Scan for the cell matching the given text and deliver its [X, Y] coordinate at center. 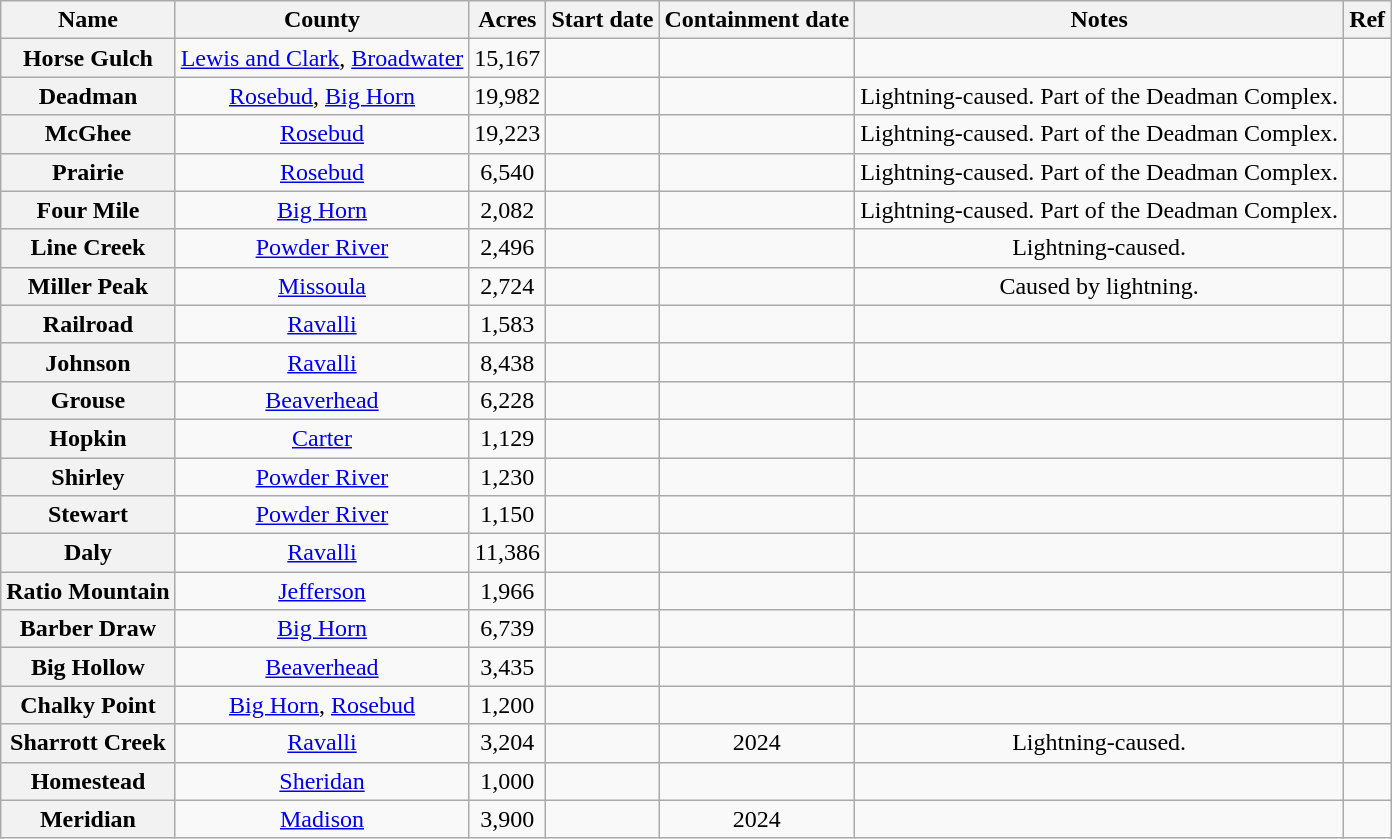
3,204 [508, 743]
Lewis and Clark, Broadwater [322, 58]
Ref [1368, 20]
6,228 [508, 400]
Acres [508, 20]
Notes [1100, 20]
2,724 [508, 286]
Jefferson [322, 591]
1,966 [508, 591]
Barber Draw [88, 629]
1,000 [508, 781]
1,150 [508, 515]
Carter [322, 438]
6,739 [508, 629]
McGhee [88, 134]
Containment date [757, 20]
Prairie [88, 172]
Homestead [88, 781]
Johnson [88, 362]
Missoula [322, 286]
Deadman [88, 96]
1,200 [508, 705]
Meridian [88, 819]
3,900 [508, 819]
2,082 [508, 210]
2,496 [508, 248]
6,540 [508, 172]
Rosebud, Big Horn [322, 96]
Caused by lightning. [1100, 286]
8,438 [508, 362]
19,982 [508, 96]
Railroad [88, 324]
19,223 [508, 134]
Sheridan [322, 781]
Madison [322, 819]
Line Creek [88, 248]
Big Hollow [88, 667]
Grouse [88, 400]
Daly [88, 553]
County [322, 20]
Name [88, 20]
Start date [602, 20]
Big Horn, Rosebud [322, 705]
Sharrott Creek [88, 743]
Chalky Point [88, 705]
Horse Gulch [88, 58]
15,167 [508, 58]
1,230 [508, 477]
3,435 [508, 667]
11,386 [508, 553]
Shirley [88, 477]
Miller Peak [88, 286]
Four Mile [88, 210]
1,129 [508, 438]
Ratio Mountain [88, 591]
Stewart [88, 515]
1,583 [508, 324]
Hopkin [88, 438]
